From the cell containing the given text, extract its center point as (X, Y) coordinate. 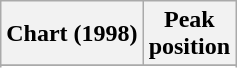
Peak position (189, 34)
Chart (1998) (72, 34)
